Output the (x, y) coordinate of the center of the cell containing the given text.  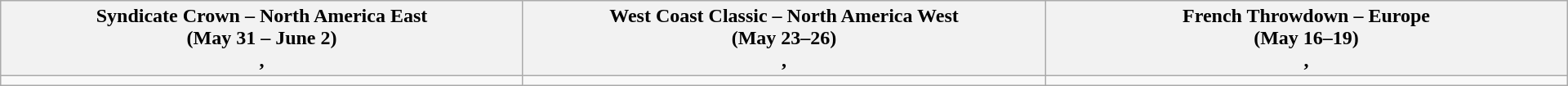
West Coast Classic – North America West(May 23–26), (784, 38)
Syndicate Crown – North America East(May 31 – June 2), (261, 38)
French Throwdown – Europe(May 16–19), (1307, 38)
